Search for the cell housing the specified text and yield its [X, Y] center coordinate. 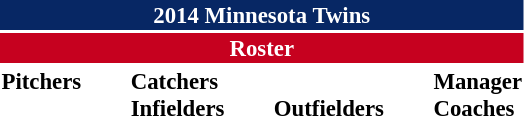
Roster [262, 48]
2014 Minnesota Twins [262, 15]
